Output the [x, y] coordinate of the center of the cell containing the given text.  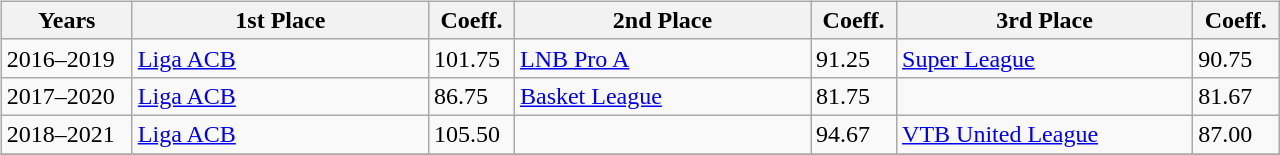
1st Place [280, 20]
Years [66, 20]
81.75 [853, 96]
Super League [1045, 58]
90.75 [1236, 58]
3rd Place [1045, 20]
2018–2021 [66, 134]
Basket League [662, 96]
105.50 [471, 134]
87.00 [1236, 134]
101.75 [471, 58]
81.67 [1236, 96]
91.25 [853, 58]
2nd Place [662, 20]
94.67 [853, 134]
VTB United League [1045, 134]
86.75 [471, 96]
2017–2020 [66, 96]
LNB Pro A [662, 58]
2016–2019 [66, 58]
